Capture the cell that displays the provided text and extract its [X, Y] central coordinate. 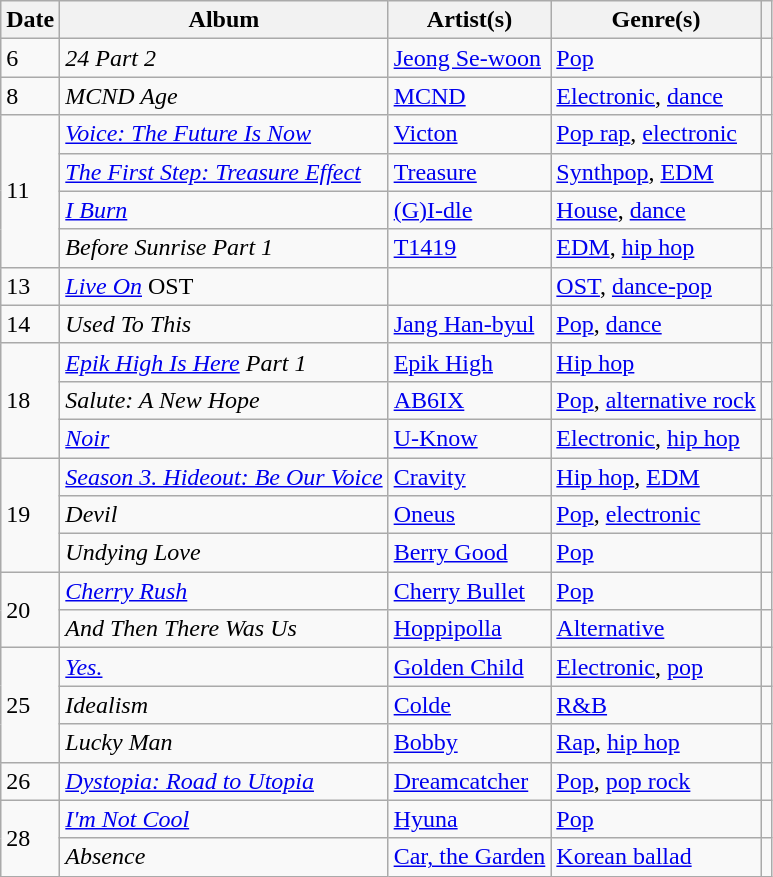
Rap, hip hop [656, 743]
Date [30, 20]
Hip hop [656, 362]
Noir [224, 438]
MCND [470, 96]
OST, dance-pop [656, 286]
Electronic, pop [656, 667]
6 [30, 58]
Hoppipolla [470, 629]
13 [30, 286]
EDM, hip hop [656, 248]
Voice: The Future Is Now [224, 134]
Cherry Rush [224, 591]
The First Step: Treasure Effect [224, 172]
18 [30, 400]
Season 3. Hideout: Be Our Voice [224, 477]
Car, the Garden [470, 857]
Absence [224, 857]
Electronic, hip hop [656, 438]
Epik High Is Here Part 1 [224, 362]
Jang Han-byul [470, 324]
Devil [224, 515]
Korean ballad [656, 857]
8 [30, 96]
Synthpop, EDM [656, 172]
Epik High [470, 362]
(G)I-dle [470, 210]
Cravity [470, 477]
House, dance [656, 210]
11 [30, 191]
Used To This [224, 324]
Golden Child [470, 667]
20 [30, 610]
19 [30, 515]
Pop, dance [656, 324]
Pop, alternative rock [656, 400]
Berry Good [470, 553]
Undying Love [224, 553]
Salute: A New Hope [224, 400]
Yes. [224, 667]
26 [30, 781]
Pop rap, electronic [656, 134]
Before Sunrise Part 1 [224, 248]
I'm Not Cool [224, 819]
Bobby [470, 743]
Pop, pop rock [656, 781]
And Then There Was Us [224, 629]
Hyuna [470, 819]
Colde [470, 705]
Electronic, dance [656, 96]
MCND Age [224, 96]
U-Know [470, 438]
Oneus [470, 515]
25 [30, 705]
AB6IX [470, 400]
Album [224, 20]
Dreamcatcher [470, 781]
Idealism [224, 705]
R&B [656, 705]
Dystopia: Road to Utopia [224, 781]
Cherry Bullet [470, 591]
I Burn [224, 210]
Jeong Se-woon [470, 58]
Lucky Man [224, 743]
Pop, electronic [656, 515]
Artist(s) [470, 20]
Genre(s) [656, 20]
28 [30, 838]
Live On OST [224, 286]
Treasure [470, 172]
Hip hop, EDM [656, 477]
T1419 [470, 248]
14 [30, 324]
Alternative [656, 629]
Victon [470, 134]
24 Part 2 [224, 58]
